For the text-containing cell, return its midpoint in [x, y] coordinate format. 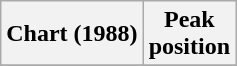
Chart (1988) [72, 34]
Peakposition [189, 34]
